Determine the (X, Y) coordinate at the center of the cell enclosing the given text.  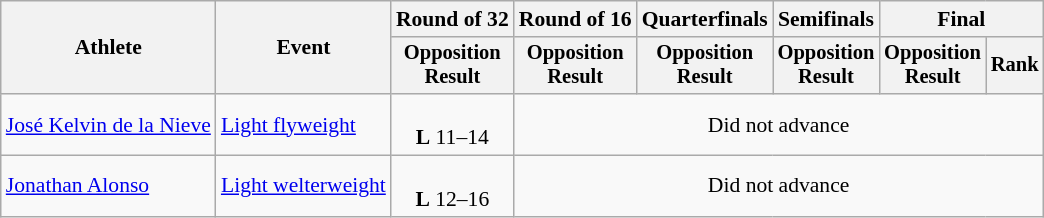
Semifinals (826, 19)
Rank (1015, 66)
Light welterweight (304, 186)
L 11–14 (452, 124)
Round of 16 (576, 19)
Jonathan Alonso (108, 186)
Athlete (108, 48)
Event (304, 48)
Light flyweight (304, 124)
Round of 32 (452, 19)
Quarterfinals (705, 19)
Final (961, 19)
José Kelvin de la Nieve (108, 124)
L 12–16 (452, 186)
